Provide the [x, y] coordinate of the cell's center where the given text is located.  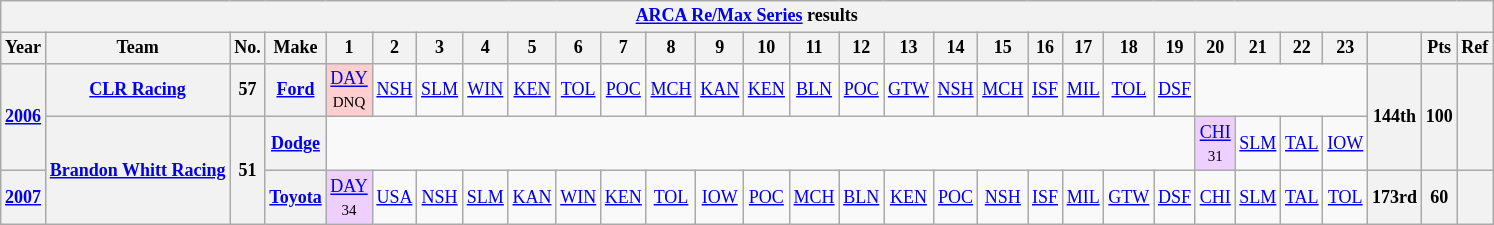
No. [248, 48]
2007 [24, 197]
57 [248, 90]
DAYDNQ [349, 90]
CHI31 [1215, 144]
173rd [1395, 197]
17 [1083, 48]
60 [1439, 197]
DAY34 [349, 197]
23 [1346, 48]
CLR Racing [137, 90]
3 [440, 48]
Brandon Whitt Racing [137, 170]
5 [532, 48]
100 [1439, 116]
CHI [1215, 197]
18 [1129, 48]
16 [1046, 48]
8 [671, 48]
Make [296, 48]
1 [349, 48]
7 [623, 48]
4 [485, 48]
13 [909, 48]
Team [137, 48]
12 [862, 48]
19 [1175, 48]
21 [1258, 48]
Pts [1439, 48]
2006 [24, 116]
Ref [1475, 48]
9 [720, 48]
ARCA Re/Max Series results [747, 16]
Year [24, 48]
51 [248, 170]
USA [394, 197]
Ford [296, 90]
6 [578, 48]
2 [394, 48]
14 [956, 48]
20 [1215, 48]
22 [1302, 48]
11 [814, 48]
144th [1395, 116]
15 [1003, 48]
Toyota [296, 197]
10 [767, 48]
Dodge [296, 144]
